Capture the cell that displays the provided text and extract its [x, y] central coordinate. 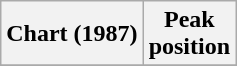
Peakposition [189, 34]
Chart (1987) [72, 34]
